Locate the cell with the specified text and output its (X, Y) center coordinate. 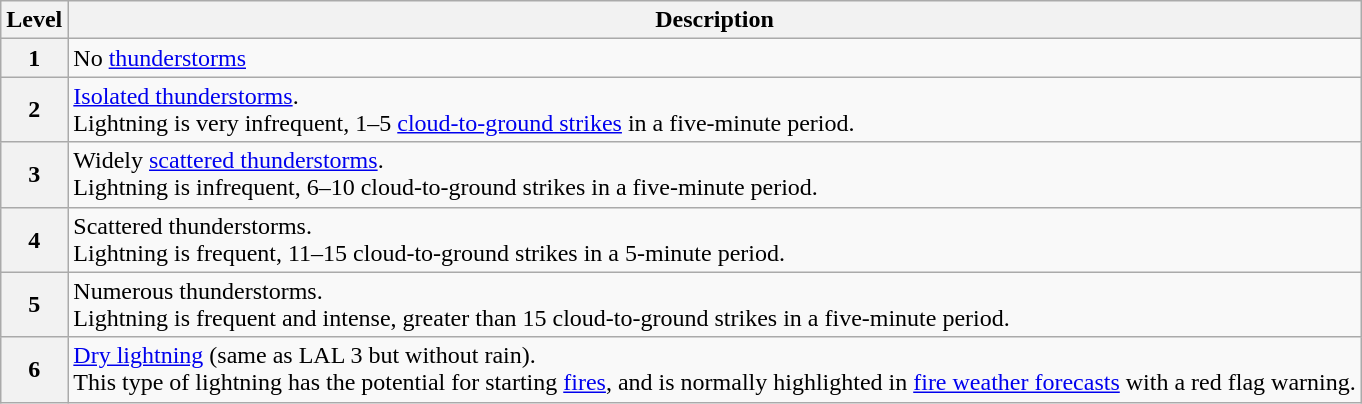
4 (34, 240)
Isolated thunderstorms. Lightning is very infrequent, 1–5 cloud-to-ground strikes in a five-minute period. (714, 110)
6 (34, 370)
1 (34, 58)
2 (34, 110)
Numerous thunderstorms. Lightning is frequent and intense, greater than 15 cloud-to-ground strikes in a five-minute period. (714, 304)
Scattered thunderstorms. Lightning is frequent, 11–15 cloud-to-ground strikes in a 5-minute period. (714, 240)
No thunderstorms (714, 58)
Widely scattered thunderstorms. Lightning is infrequent, 6–10 cloud-to-ground strikes in a five-minute period. (714, 174)
Level (34, 20)
3 (34, 174)
5 (34, 304)
Description (714, 20)
